Identify which cell holds the provided text, then report its (X, Y) central coordinate. 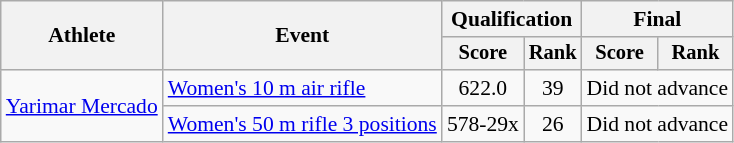
Qualification (512, 19)
Event (302, 36)
622.0 (483, 88)
Women's 10 m air rifle (302, 88)
Final (658, 19)
Yarimar Mercado (82, 106)
39 (553, 88)
Athlete (82, 36)
Women's 50 m rifle 3 positions (302, 124)
578-29x (483, 124)
26 (553, 124)
